Pinpoint the cell where the given text exists, returning its [X, Y] midpoint coordinate. 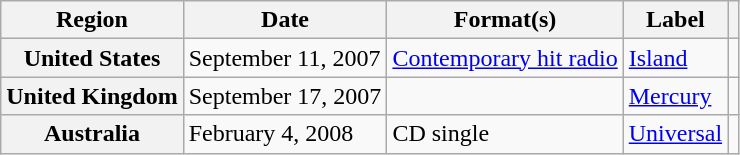
September 17, 2007 [285, 96]
Mercury [675, 96]
CD single [505, 134]
United Kingdom [92, 96]
Date [285, 20]
September 11, 2007 [285, 58]
Australia [92, 134]
United States [92, 58]
Region [92, 20]
Universal [675, 134]
Label [675, 20]
Island [675, 58]
February 4, 2008 [285, 134]
Format(s) [505, 20]
Contemporary hit radio [505, 58]
